Extract the [x, y] coordinate from the center of the cell holding the provided text.  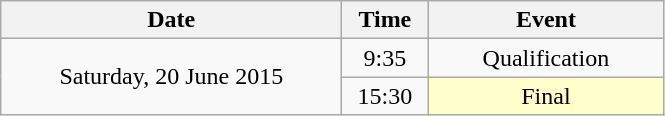
15:30 [385, 96]
9:35 [385, 58]
Final [546, 96]
Saturday, 20 June 2015 [172, 77]
Qualification [546, 58]
Event [546, 20]
Time [385, 20]
Date [172, 20]
